Return (x, y) of the center of cell containing provided text 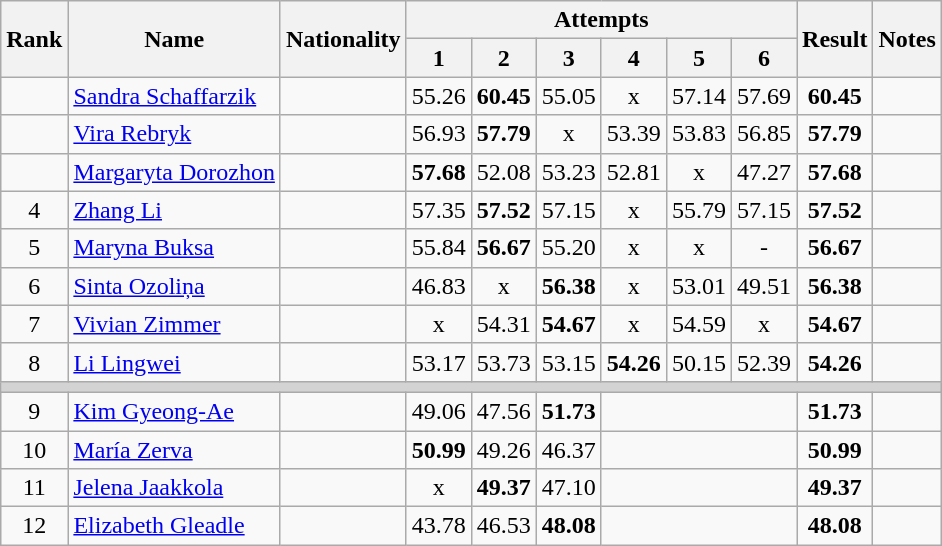
Attempts (601, 20)
47.10 (568, 488)
3 (568, 58)
Notes (907, 39)
55.20 (568, 248)
Sandra Schaffarzik (174, 96)
11 (34, 488)
43.78 (438, 526)
10 (34, 449)
56.93 (438, 134)
Maryna Buksa (174, 248)
Vivian Zimmer (174, 324)
49.06 (438, 411)
46.37 (568, 449)
57.35 (438, 210)
49.51 (764, 286)
53.39 (634, 134)
55.79 (698, 210)
53.73 (504, 362)
8 (34, 362)
2 (504, 58)
47.27 (764, 172)
55.05 (568, 96)
52.39 (764, 362)
- (764, 248)
12 (34, 526)
Rank (34, 39)
9 (34, 411)
54.31 (504, 324)
57.14 (698, 96)
Li Lingwei (174, 362)
1 (438, 58)
7 (34, 324)
52.08 (504, 172)
54.59 (698, 324)
53.01 (698, 286)
Name (174, 39)
Result (835, 39)
57.69 (764, 96)
Kim Gyeong-Ae (174, 411)
46.83 (438, 286)
55.26 (438, 96)
52.81 (634, 172)
46.53 (504, 526)
Jelena Jaakkola (174, 488)
Margaryta Dorozhon (174, 172)
49.26 (504, 449)
50.15 (698, 362)
53.23 (568, 172)
Vira Rebryk (174, 134)
53.83 (698, 134)
56.85 (764, 134)
55.84 (438, 248)
Nationality (343, 39)
Sinta Ozoliņa (174, 286)
Elizabeth Gleadle (174, 526)
María Zerva (174, 449)
47.56 (504, 411)
53.17 (438, 362)
53.15 (568, 362)
Zhang Li (174, 210)
